Search for the cell housing the specified text and yield its (X, Y) center coordinate. 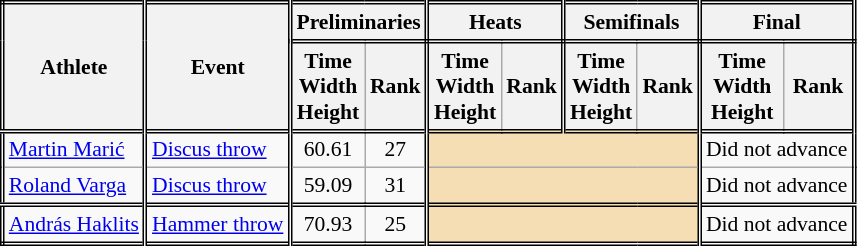
31 (396, 186)
70.93 (328, 224)
Heats (495, 22)
András Haklits (74, 224)
59.09 (328, 186)
Final (776, 22)
Event (217, 67)
27 (396, 150)
Hammer throw (217, 224)
25 (396, 224)
Preliminaries (358, 22)
Roland Varga (74, 186)
Semifinals (631, 22)
Athlete (74, 67)
60.61 (328, 150)
Martin Marić (74, 150)
